Identify which cell holds the provided text, then report its (x, y) central coordinate. 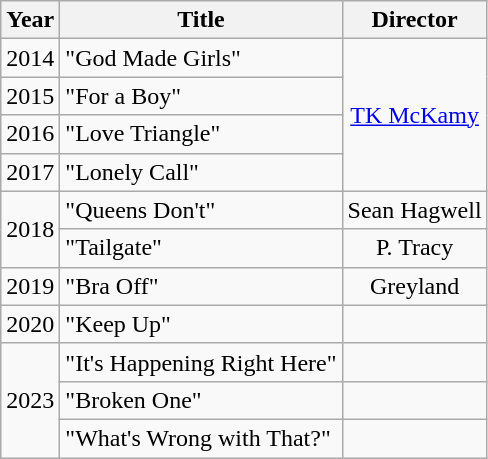
"For a Boy" (201, 96)
2014 (30, 58)
P. Tracy (414, 248)
"Bra Off" (201, 286)
2016 (30, 134)
"It's Happening Right Here" (201, 362)
Year (30, 20)
"Broken One" (201, 400)
"What's Wrong with That?" (201, 438)
"Lonely Call" (201, 172)
"Love Triangle" (201, 134)
2023 (30, 400)
Greyland (414, 286)
2015 (30, 96)
Title (201, 20)
2017 (30, 172)
Sean Hagwell (414, 210)
"Queens Don't" (201, 210)
"Tailgate" (201, 248)
"Keep Up" (201, 324)
TK McKamy (414, 115)
Director (414, 20)
2020 (30, 324)
"God Made Girls" (201, 58)
2018 (30, 229)
2019 (30, 286)
